Find where the given text appears and provide that cell's center as (x, y) coordinate. 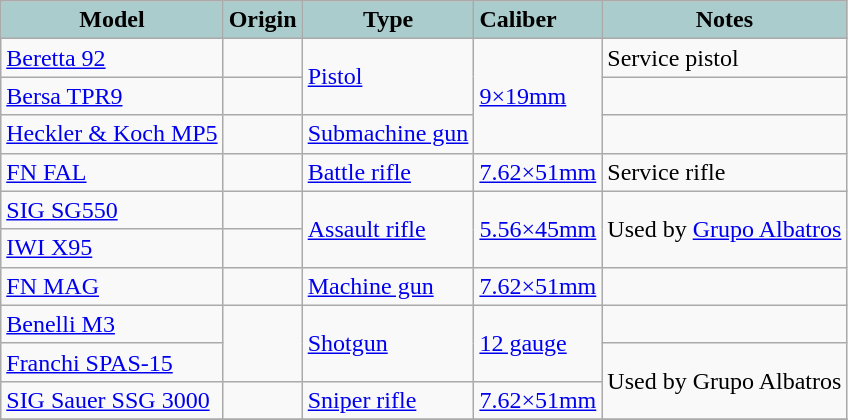
5.56×45mm (538, 229)
Beretta 92 (112, 58)
Pistol (388, 77)
9×19mm (538, 96)
Machine gun (388, 286)
Heckler & Koch MP5 (112, 134)
Shotgun (388, 343)
Franchi SPAS-15 (112, 362)
FN FAL (112, 172)
Model (112, 20)
Submachine gun (388, 134)
Battle rifle (388, 172)
Type (388, 20)
Origin (262, 20)
Sniper rifle (388, 400)
Benelli M3 (112, 324)
Bersa TPR9 (112, 96)
Caliber (538, 20)
SIG Sauer SSG 3000 (112, 400)
SIG SG550 (112, 210)
Notes (724, 20)
Service rifle (724, 172)
FN MAG (112, 286)
12 gauge (538, 343)
Assault rifle (388, 229)
IWI X95 (112, 248)
Service pistol (724, 58)
